Identify which cell holds the provided text, then report its (x, y) central coordinate. 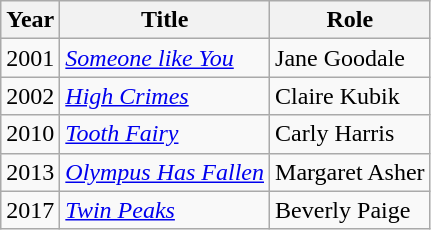
Carly Harris (350, 134)
Jane Goodale (350, 58)
Role (350, 20)
2013 (30, 172)
Olympus Has Fallen (165, 172)
2002 (30, 96)
2017 (30, 210)
Twin Peaks (165, 210)
Beverly Paige (350, 210)
Year (30, 20)
2001 (30, 58)
Title (165, 20)
High Crimes (165, 96)
Tooth Fairy (165, 134)
Margaret Asher (350, 172)
Claire Kubik (350, 96)
Someone like You (165, 58)
2010 (30, 134)
